Identify which cell holds the provided text, then report its [X, Y] central coordinate. 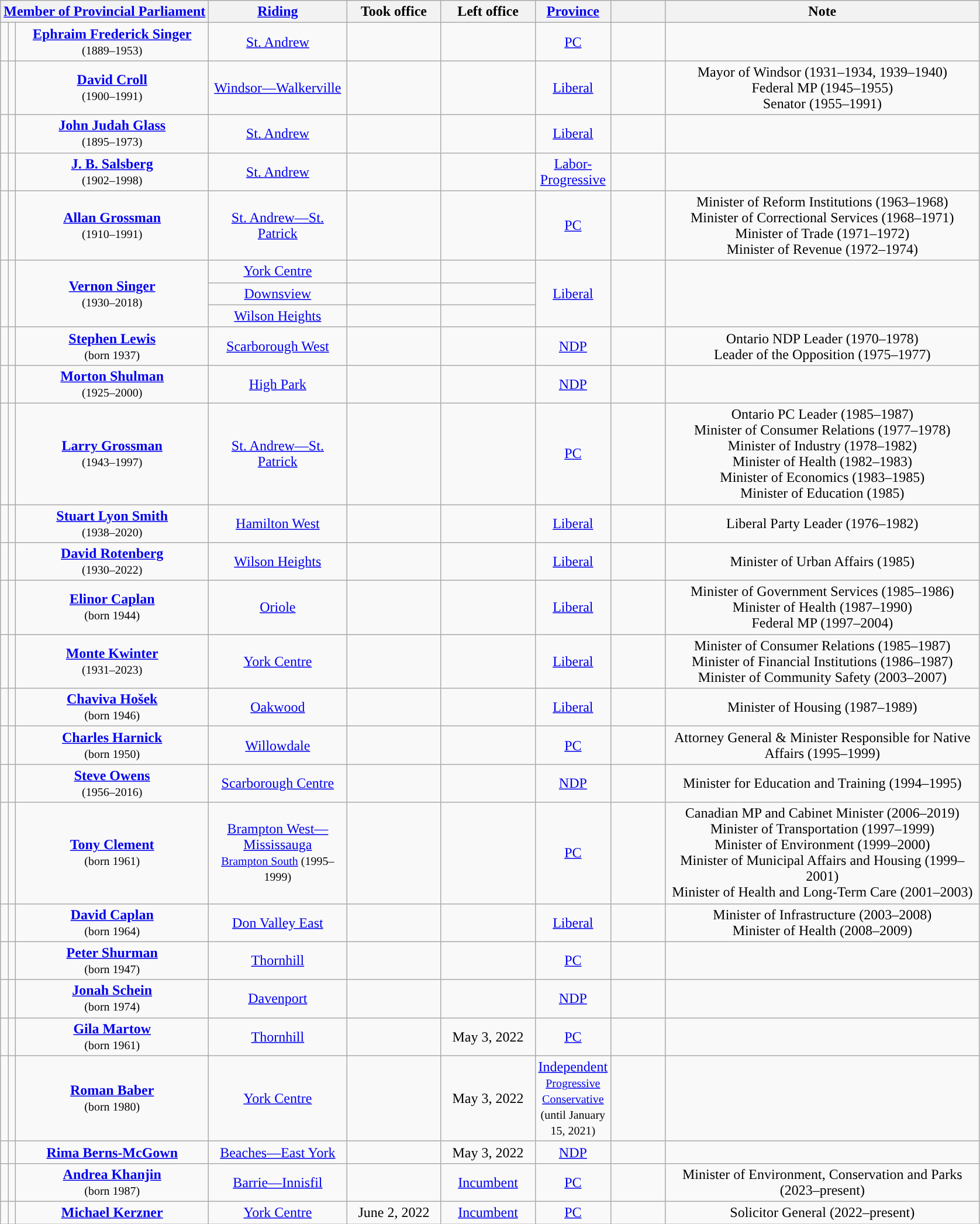
Steve Owens(1956–2016) [112, 784]
Charles Harnick(born 1950) [112, 745]
Minister of Environment, Conservation and Parks (2023–present) [822, 1182]
Oriole [278, 608]
Peter Shurman(born 1947) [112, 960]
High Park [278, 384]
Minister for Education and Training (1994–1995) [822, 784]
Minister of Infrastructure (2003–2008)Minister of Health (2008–2009) [822, 923]
Ephraim Frederick Singer(1889–1953) [112, 42]
Labor-Progressive [573, 172]
Ontario NDP Leader (1970–1978)Leader of the Opposition (1975–1977) [822, 346]
J. B. Salsberg(1902–1998) [112, 172]
Michael Kerzner [112, 1212]
Province [573, 12]
Minister of Consumer Relations (1985–1987)Minister of Financial Institutions (1986–1987)Minister of Community Safety (2003–2007) [822, 661]
Windsor—Walkerville [278, 88]
Solicitor General (2022–present) [822, 1212]
Minister of Urban Affairs (1985) [822, 561]
Chaviva Hošek(born 1946) [112, 708]
Jonah Schein(born 1974) [112, 999]
Stephen Lewis(born 1937) [112, 346]
Elinor Caplan(born 1944) [112, 608]
Vernon Singer(1930–2018) [112, 294]
Riding [278, 12]
Barrie—Innisfil [278, 1182]
Don Valley East [278, 923]
Monte Kwinter(1931–2023) [112, 661]
Liberal Party Leader (1976–1982) [822, 523]
Oakwood [278, 708]
Rima Berns-McGown [112, 1152]
David Croll(1900–1991) [112, 88]
Member of Provincial Parliament [105, 12]
Hamilton West [278, 523]
David Rotenberg(1930–2022) [112, 561]
Tony Clement(born 1961) [112, 853]
John Judah Glass(1895–1973) [112, 133]
Davenport [278, 999]
Left office [488, 12]
Downsview [278, 294]
June 2, 2022 [394, 1212]
Took office [394, 12]
Minister of Housing (1987–1989) [822, 708]
Scarborough Centre [278, 784]
Allan Grossman(1910–1991) [112, 226]
Stuart Lyon Smith(1938–2020) [112, 523]
Morton Shulman(1925–2000) [112, 384]
IndependentProgressive Conservative (until January 15, 2021) [573, 1098]
Larry Grossman(1943–1997) [112, 454]
Scarborough West [278, 346]
Willowdale [278, 745]
Roman Baber(born 1980) [112, 1098]
Attorney General & Minister Responsible for Native Affairs (1995–1999) [822, 745]
Beaches—East York [278, 1152]
Gila Martow(born 1961) [112, 1036]
Note [822, 12]
Andrea Khanjin(born 1987) [112, 1182]
Minister of Government Services (1985–1986)Minister of Health (1987–1990)Federal MP (1997–2004) [822, 608]
Minister of Reform Institutions (1963–1968)Minister of Correctional Services (1968–1971)Minister of Trade (1971–1972)Minister of Revenue (1972–1974) [822, 226]
David Caplan(born 1964) [112, 923]
Mayor of Windsor (1931–1934, 1939–1940)Federal MP (1945–1955)Senator (1955–1991) [822, 88]
Brampton West—MississaugaBrampton South (1995–1999) [278, 853]
